Scan for the cell matching the given text and deliver its [X, Y] coordinate at center. 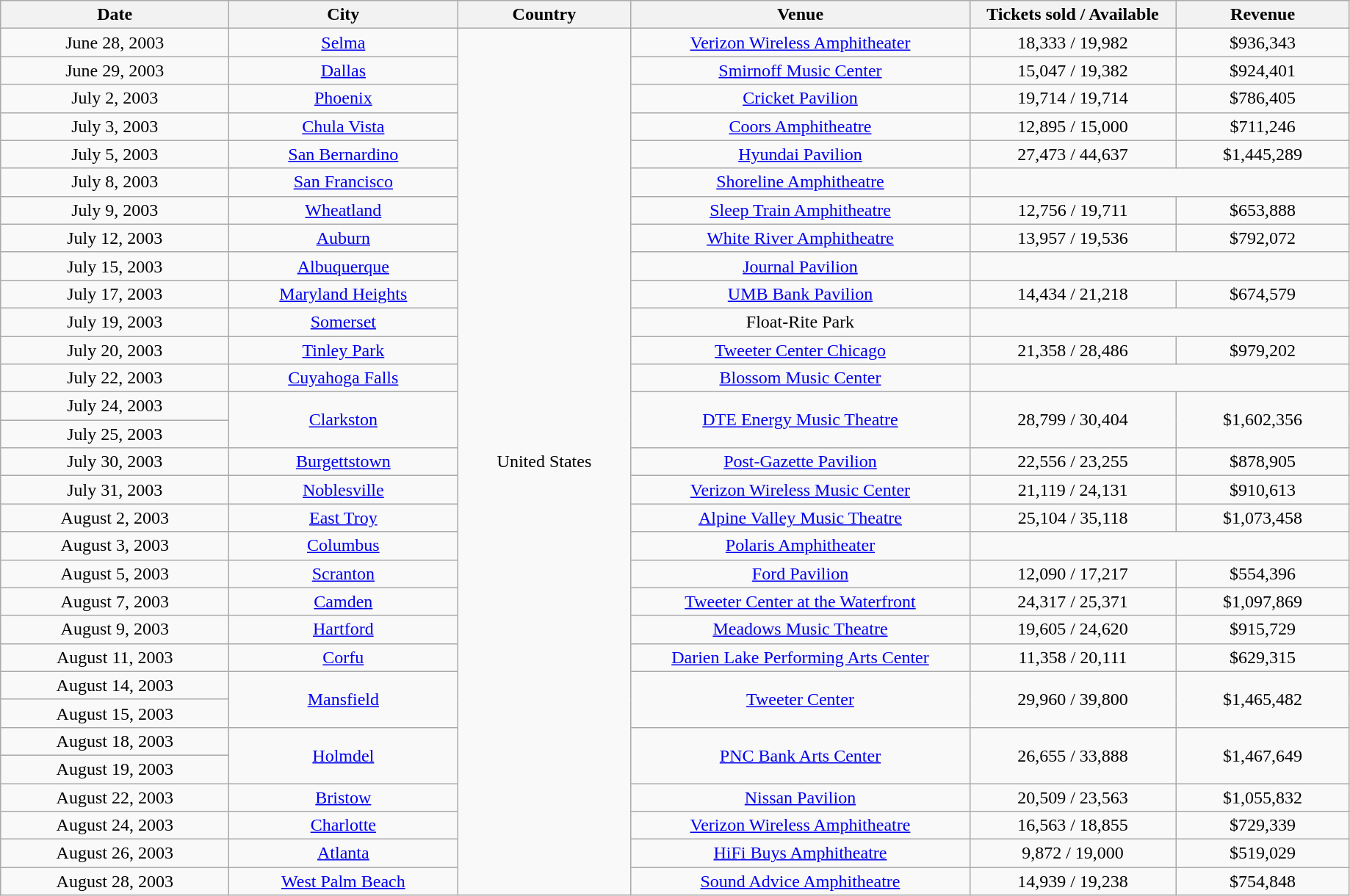
Selma [344, 43]
July 9, 2003 [115, 210]
July 12, 2003 [115, 238]
Chula Vista [344, 126]
$792,072 [1263, 238]
15,047 / 19,382 [1072, 71]
Noblesville [344, 490]
14,434 / 21,218 [1072, 294]
San Francisco [344, 182]
July 5, 2003 [115, 154]
July 8, 2003 [115, 182]
HiFi Buys Amphitheatre [801, 853]
City [344, 15]
Ford Pavilion [801, 574]
July 31, 2003 [115, 490]
July 20, 2003 [115, 350]
$1,465,482 [1263, 699]
29,960 / 39,800 [1072, 699]
West Palm Beach [344, 881]
Phoenix [344, 98]
Country [544, 15]
June 29, 2003 [115, 71]
Revenue [1263, 15]
9,872 / 19,000 [1072, 853]
Venue [801, 15]
Shoreline Amphitheatre [801, 182]
19,605 / 24,620 [1072, 629]
August 18, 2003 [115, 741]
August 9, 2003 [115, 629]
$674,579 [1263, 294]
24,317 / 25,371 [1072, 601]
$1,467,649 [1263, 755]
August 15, 2003 [115, 713]
August 22, 2003 [115, 797]
UMB Bank Pavilion [801, 294]
Charlotte [344, 825]
11,358 / 20,111 [1072, 657]
21,119 / 24,131 [1072, 490]
28,799 / 30,404 [1072, 420]
$554,396 [1263, 574]
Atlanta [344, 853]
Hyundai Pavilion [801, 154]
July 24, 2003 [115, 406]
$519,029 [1263, 853]
July 3, 2003 [115, 126]
August 19, 2003 [115, 769]
25,104 / 35,118 [1072, 518]
August 7, 2003 [115, 601]
PNC Bank Arts Center [801, 755]
Verizon Wireless Amphitheatre [801, 825]
August 24, 2003 [115, 825]
White River Amphitheatre [801, 238]
$1,055,832 [1263, 797]
27,473 / 44,637 [1072, 154]
Verizon Wireless Music Center [801, 490]
Maryland Heights [344, 294]
San Bernardino [344, 154]
13,957 / 19,536 [1072, 238]
12,090 / 17,217 [1072, 574]
Darien Lake Performing Arts Center [801, 657]
$729,339 [1263, 825]
August 3, 2003 [115, 546]
August 14, 2003 [115, 685]
Scranton [344, 574]
Sleep Train Amphitheatre [801, 210]
Tickets sold / Available [1072, 15]
Date [115, 15]
July 25, 2003 [115, 434]
Post-Gazette Pavilion [801, 462]
Camden [344, 601]
Journal Pavilion [801, 266]
DTE Energy Music Theatre [801, 420]
Tweeter Center [801, 699]
$629,315 [1263, 657]
Cricket Pavilion [801, 98]
Meadows Music Theatre [801, 629]
Burgettstown [344, 462]
East Troy [344, 518]
$1,602,356 [1263, 420]
$979,202 [1263, 350]
Coors Amphitheatre [801, 126]
20,509 / 23,563 [1072, 797]
26,655 / 33,888 [1072, 755]
August 26, 2003 [115, 853]
$915,729 [1263, 629]
July 2, 2003 [115, 98]
12,895 / 15,000 [1072, 126]
Holmdel [344, 755]
$910,613 [1263, 490]
19,714 / 19,714 [1072, 98]
$924,401 [1263, 71]
Tweeter Center at the Waterfront [801, 601]
August 28, 2003 [115, 881]
Blossom Music Center [801, 378]
$936,343 [1263, 43]
Albuquerque [344, 266]
Dallas [344, 71]
Sound Advice Amphitheatre [801, 881]
Float-Rite Park [801, 322]
$1,445,289 [1263, 154]
Corfu [344, 657]
Columbus [344, 546]
$653,888 [1263, 210]
Nissan Pavilion [801, 797]
August 11, 2003 [115, 657]
22,556 / 23,255 [1072, 462]
21,358 / 28,486 [1072, 350]
Smirnoff Music Center [801, 71]
Clarkston [344, 420]
United States [544, 462]
Mansfield [344, 699]
July 17, 2003 [115, 294]
July 30, 2003 [115, 462]
Cuyahoga Falls [344, 378]
$754,848 [1263, 881]
June 28, 2003 [115, 43]
July 19, 2003 [115, 322]
16,563 / 18,855 [1072, 825]
Verizon Wireless Amphitheater [801, 43]
Tinley Park [344, 350]
Bristow [344, 797]
$878,905 [1263, 462]
12,756 / 19,711 [1072, 210]
Auburn [344, 238]
Tweeter Center Chicago [801, 350]
July 22, 2003 [115, 378]
$1,073,458 [1263, 518]
Wheatland [344, 210]
August 5, 2003 [115, 574]
$786,405 [1263, 98]
18,333 / 19,982 [1072, 43]
August 2, 2003 [115, 518]
14,939 / 19,238 [1072, 881]
$1,097,869 [1263, 601]
Polaris Amphitheater [801, 546]
Hartford [344, 629]
$711,246 [1263, 126]
Somerset [344, 322]
Alpine Valley Music Theatre [801, 518]
July 15, 2003 [115, 266]
